Scan for the cell matching the given text and deliver its (X, Y) coordinate at center. 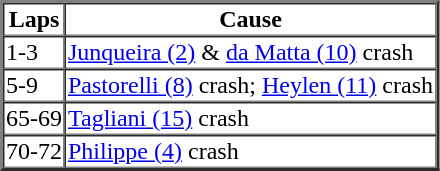
Junqueira (2) & da Matta (10) crash (250, 52)
Pastorelli (8) crash; Heylen (11) crash (250, 86)
65-69 (34, 118)
Tagliani (15) crash (250, 118)
Laps (34, 20)
1-3 (34, 52)
5-9 (34, 86)
Cause (250, 20)
Philippe (4) crash (250, 152)
70-72 (34, 152)
